For the text-containing cell, return its midpoint in [X, Y] coordinate format. 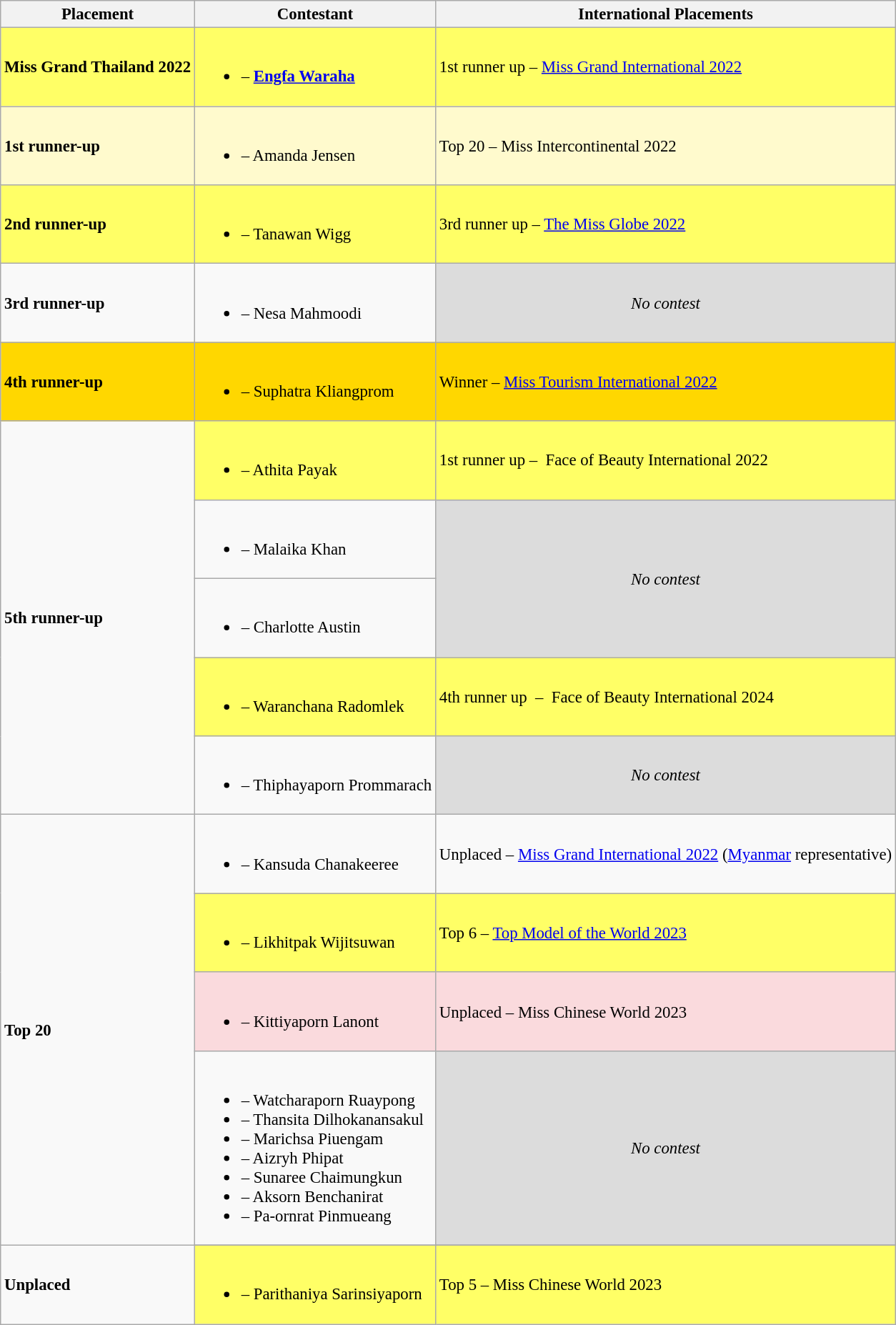
– Suphatra Kliangprom [314, 382]
4th runner up – Face of Beauty International 2024 [666, 697]
3rd runner-up [98, 303]
Unplaced – Miss Chinese World 2023 [666, 1011]
– Waranchana Radomlek [314, 697]
Unplaced [98, 1285]
– Malaika Khan [314, 539]
– Parithaniya Sarinsiyaporn [314, 1285]
– Tanawan Wigg [314, 224]
Top 20 – Miss Intercontinental 2022 [666, 146]
– Thiphayaporn Prommarach [314, 775]
Miss Grand Thailand 2022 [98, 67]
1st runner-up [98, 146]
Placement [98, 14]
– Engfa Waraha [314, 67]
– Charlotte Austin [314, 618]
– Kittiyaporn Lanont [314, 1011]
Top 20 [98, 1031]
1st runner up – Miss Grand International 2022 [666, 67]
3rd runner up – The Miss Globe 2022 [666, 224]
Contestant [314, 14]
– Kansuda Chanakeeree [314, 854]
1st runner up – Face of Beauty International 2022 [666, 460]
2nd runner-up [98, 224]
Top 5 – Miss Chinese World 2023 [666, 1285]
4th runner-up [98, 382]
5th runner-up [98, 617]
– Amanda Jensen [314, 146]
Winner – Miss Tourism International 2022 [666, 382]
International Placements [666, 14]
– Athita Payak [314, 460]
Top 6 – Top Model of the World 2023 [666, 933]
– Nesa Mahmoodi [314, 303]
Unplaced – Miss Grand International 2022 (Myanmar representative) [666, 854]
– Likhitpak Wijitsuwan [314, 933]
